Find where the given text appears and provide that cell's center as (x, y) coordinate. 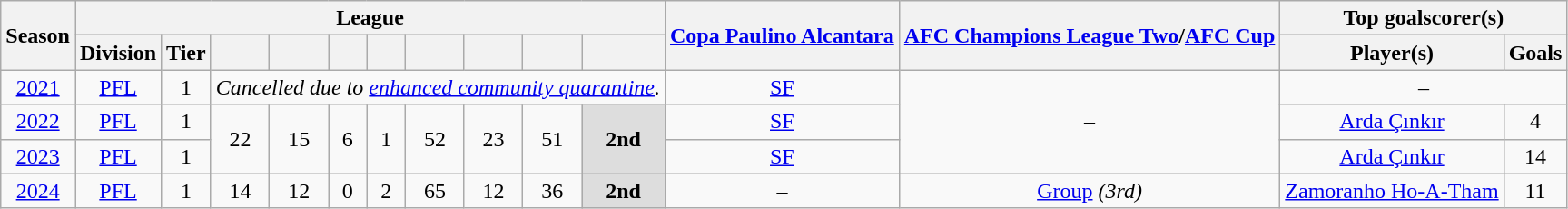
Goals (1535, 53)
2 (387, 191)
36 (552, 191)
51 (552, 139)
2024 (38, 191)
22 (240, 139)
0 (349, 191)
65 (436, 191)
11 (1535, 191)
6 (349, 139)
2022 (38, 122)
2021 (38, 87)
Copa Paulino Alcantara (782, 35)
23 (494, 139)
Division (118, 53)
Season (38, 35)
Player(s) (1392, 53)
Tier (187, 53)
Group (3rd) (1090, 191)
Top goalscorer(s) (1424, 18)
League (370, 18)
Cancelled due to enhanced community quarantine. (438, 87)
15 (300, 139)
2023 (38, 156)
4 (1535, 122)
Zamoranho Ho-A-Tham (1392, 191)
AFC Champions League Two/AFC Cup (1090, 35)
52 (436, 139)
